Return the [x, y] coordinate for the center point of the cell that contains the specified text.  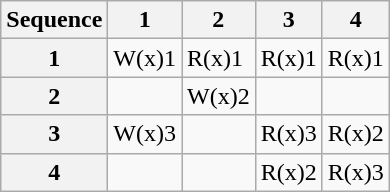
W(x)2 [219, 96]
W(x)1 [145, 58]
Sequence [54, 20]
W(x)3 [145, 134]
